For the text-containing cell, return its midpoint in [x, y] coordinate format. 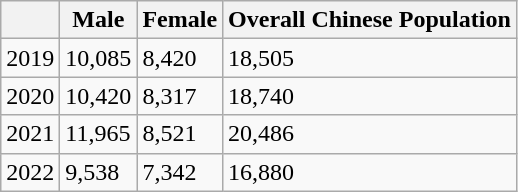
18,505 [370, 58]
10,085 [98, 58]
2019 [30, 58]
8,420 [180, 58]
16,880 [370, 172]
Female [180, 20]
20,486 [370, 134]
2021 [30, 134]
7,342 [180, 172]
11,965 [98, 134]
9,538 [98, 172]
8,317 [180, 96]
8,521 [180, 134]
2022 [30, 172]
Male [98, 20]
18,740 [370, 96]
Overall Chinese Population [370, 20]
2020 [30, 96]
10,420 [98, 96]
